Scan for the cell matching the given text and deliver its [x, y] coordinate at center. 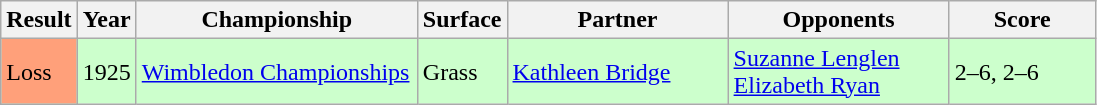
Opponents [838, 20]
Score [1022, 20]
Grass [462, 72]
Year [106, 20]
Championship [276, 20]
Surface [462, 20]
Suzanne Lenglen Elizabeth Ryan [838, 72]
Partner [618, 20]
Result [39, 20]
Loss [39, 72]
2–6, 2–6 [1022, 72]
1925 [106, 72]
Wimbledon Championships [276, 72]
Kathleen Bridge [618, 72]
